Determine the [X, Y] coordinate at the center of the cell enclosing the given text.  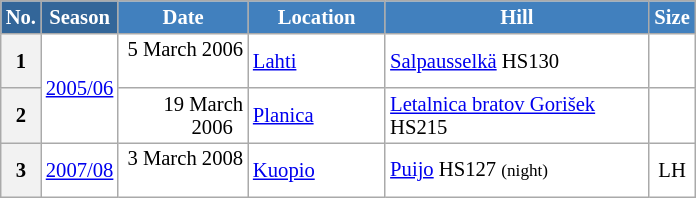
Planica [316, 116]
Size [672, 16]
Puijo HS127 (night) [516, 170]
19 March 2006 [183, 116]
2007/08 [80, 170]
Hill [516, 16]
LH [672, 170]
3 March 2008 [183, 170]
2 [21, 116]
5 March 2006 [183, 60]
Date [183, 16]
Salpausselkä HS130 [516, 60]
Location [316, 16]
1 [21, 60]
No. [21, 16]
Season [80, 16]
Kuopio [316, 170]
Lahti [316, 60]
Letalnica bratov Gorišek HS215 [516, 116]
3 [21, 170]
2005/06 [80, 88]
